For the text-containing cell, return its midpoint in [X, Y] coordinate format. 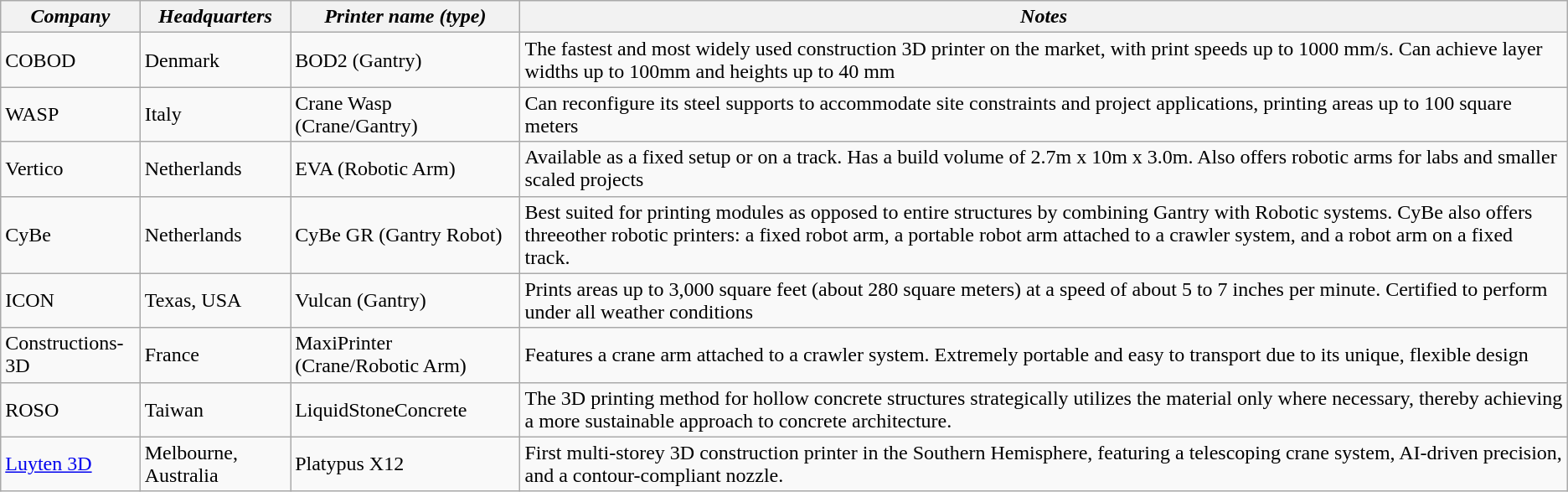
Vulcan (Gantry) [405, 300]
Vertico [70, 169]
CyBe [70, 235]
Italy [215, 114]
Features a crane arm attached to a crawler system. Extremely portable and easy to transport due to its unique, flexible design [1044, 355]
Melbourne, Australia [215, 464]
Crane Wasp (Crane/Gantry) [405, 114]
Headquarters [215, 17]
Taiwan [215, 409]
Constructions-3D [70, 355]
WASP [70, 114]
Available as a fixed setup or on a track. Has a build volume of 2.7m x 10m x 3.0m. Also offers robotic arms for labs and smaller scaled projects [1044, 169]
BOD2 (Gantry) [405, 60]
COBOD [70, 60]
Denmark [215, 60]
EVA (Robotic Arm) [405, 169]
Company [70, 17]
LiquidStoneConcrete [405, 409]
Luyten 3D [70, 464]
Can reconfigure its steel supports to accommodate site constraints and project applications, printing areas up to 100 square meters [1044, 114]
CyBe GR (Gantry Robot) [405, 235]
MaxiPrinter (Crane/Robotic Arm) [405, 355]
ROSO [70, 409]
Printer name (type) [405, 17]
Platypus X12 [405, 464]
Texas, USA [215, 300]
ICON [70, 300]
Notes [1044, 17]
France [215, 355]
